Identify which cell holds the provided text, then report its (x, y) central coordinate. 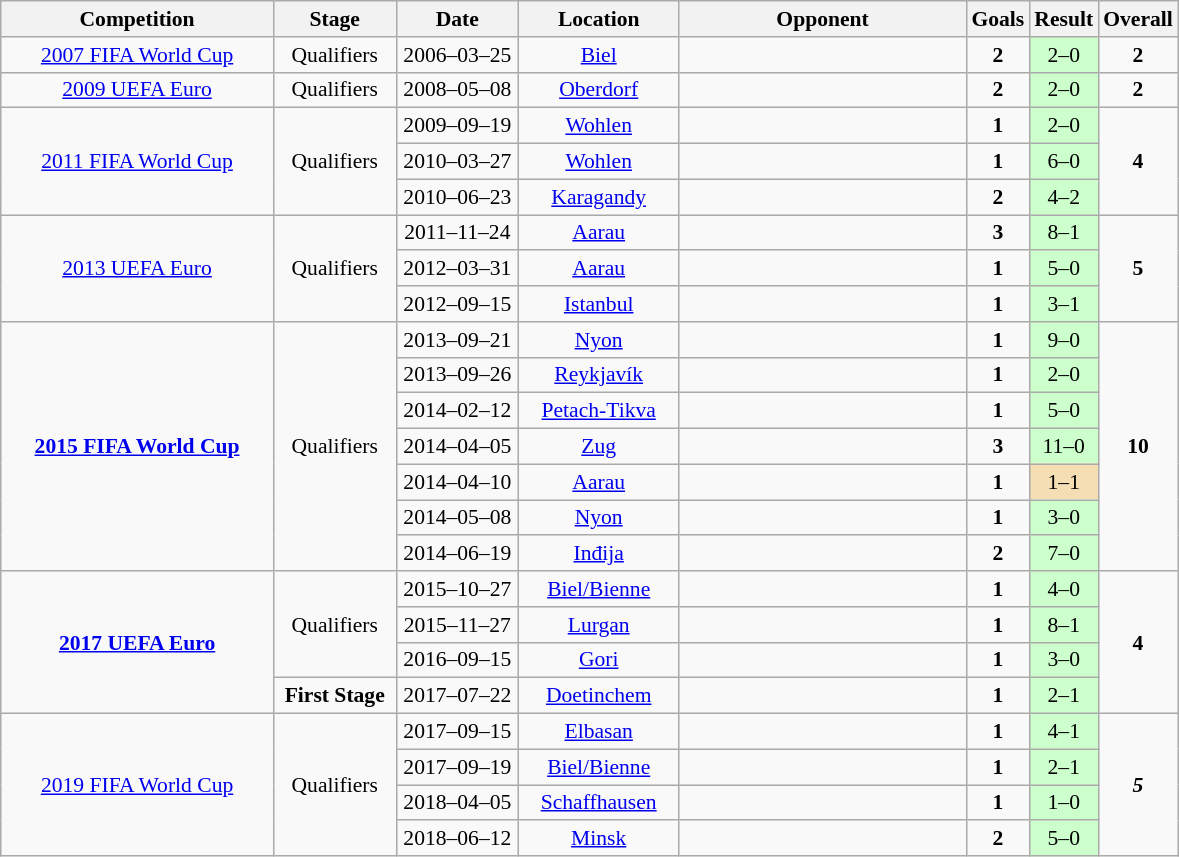
2014–06–19 (458, 554)
2017 UEFA Euro (138, 642)
2013 UEFA Euro (138, 268)
Elbasan (599, 732)
2015–10–27 (458, 589)
Biel (599, 55)
Schaffhausen (599, 803)
2014–05–08 (458, 518)
2012–09–15 (458, 304)
4–1 (1064, 732)
Reykjavík (599, 375)
2013–09–21 (458, 340)
2019 FIFA World Cup (138, 785)
2017–09–19 (458, 767)
Overall (1138, 19)
2014–04–10 (458, 482)
7–0 (1064, 554)
Goals (998, 19)
2018–04–05 (458, 803)
2016–09–15 (458, 660)
2012–03–31 (458, 269)
2015 FIFA World Cup (138, 446)
Petach-Tikva (599, 411)
2010–03–27 (458, 162)
2007 FIFA World Cup (138, 55)
2010–06–23 (458, 197)
Karagandy (599, 197)
Lurgan (599, 625)
Location (599, 19)
Inđija (599, 554)
2017–09–15 (458, 732)
2014–04–05 (458, 447)
2018–06–12 (458, 839)
Result (1064, 19)
9–0 (1064, 340)
Opponent (823, 19)
Competition (138, 19)
2009 UEFA Euro (138, 90)
1–1 (1064, 482)
Istanbul (599, 304)
2009–09–19 (458, 126)
2008–05–08 (458, 90)
Stage (334, 19)
2015–11–27 (458, 625)
2006–03–25 (458, 55)
2013–09–26 (458, 375)
Minsk (599, 839)
10 (1138, 446)
3–1 (1064, 304)
4–0 (1064, 589)
Oberdorf (599, 90)
6–0 (1064, 162)
Doetinchem (599, 696)
11–0 (1064, 447)
4–2 (1064, 197)
2011 FIFA World Cup (138, 162)
Date (458, 19)
2011–11–24 (458, 233)
2017–07–22 (458, 696)
1–0 (1064, 803)
First Stage (334, 696)
Gori (599, 660)
Zug (599, 447)
2014–02–12 (458, 411)
